Extract the (X, Y) coordinate from the center of the cell holding the provided text.  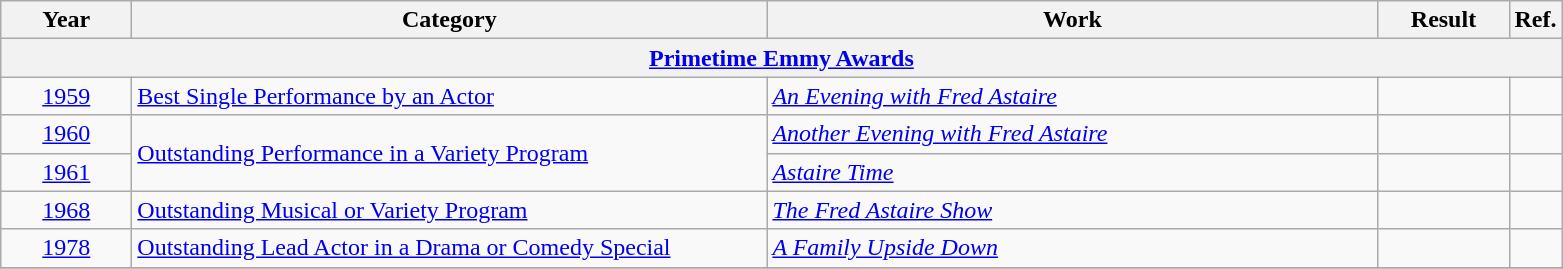
An Evening with Fred Astaire (1072, 96)
Primetime Emmy Awards (782, 58)
Work (1072, 20)
1960 (66, 134)
Best Single Performance by an Actor (450, 96)
1978 (66, 248)
Outstanding Musical or Variety Program (450, 210)
The Fred Astaire Show (1072, 210)
1961 (66, 172)
Astaire Time (1072, 172)
1959 (66, 96)
Year (66, 20)
Outstanding Lead Actor in a Drama or Comedy Special (450, 248)
1968 (66, 210)
Ref. (1536, 20)
A Family Upside Down (1072, 248)
Category (450, 20)
Outstanding Performance in a Variety Program (450, 153)
Another Evening with Fred Astaire (1072, 134)
Result (1444, 20)
